Identify which cell holds the provided text, then report its [X, Y] central coordinate. 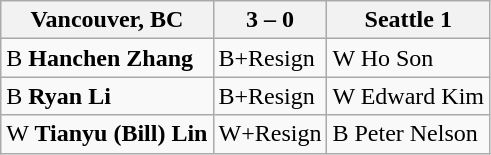
W+Resign [270, 134]
W Ho Son [408, 58]
B Peter Nelson [408, 134]
3 – 0 [270, 20]
B Hanchen Zhang [107, 58]
B Ryan Li [107, 96]
Seattle 1 [408, 20]
Vancouver, BC [107, 20]
W Tianyu (Bill) Lin [107, 134]
W Edward Kim [408, 96]
